Return the [X, Y] coordinate for the center point of the cell that contains the specified text.  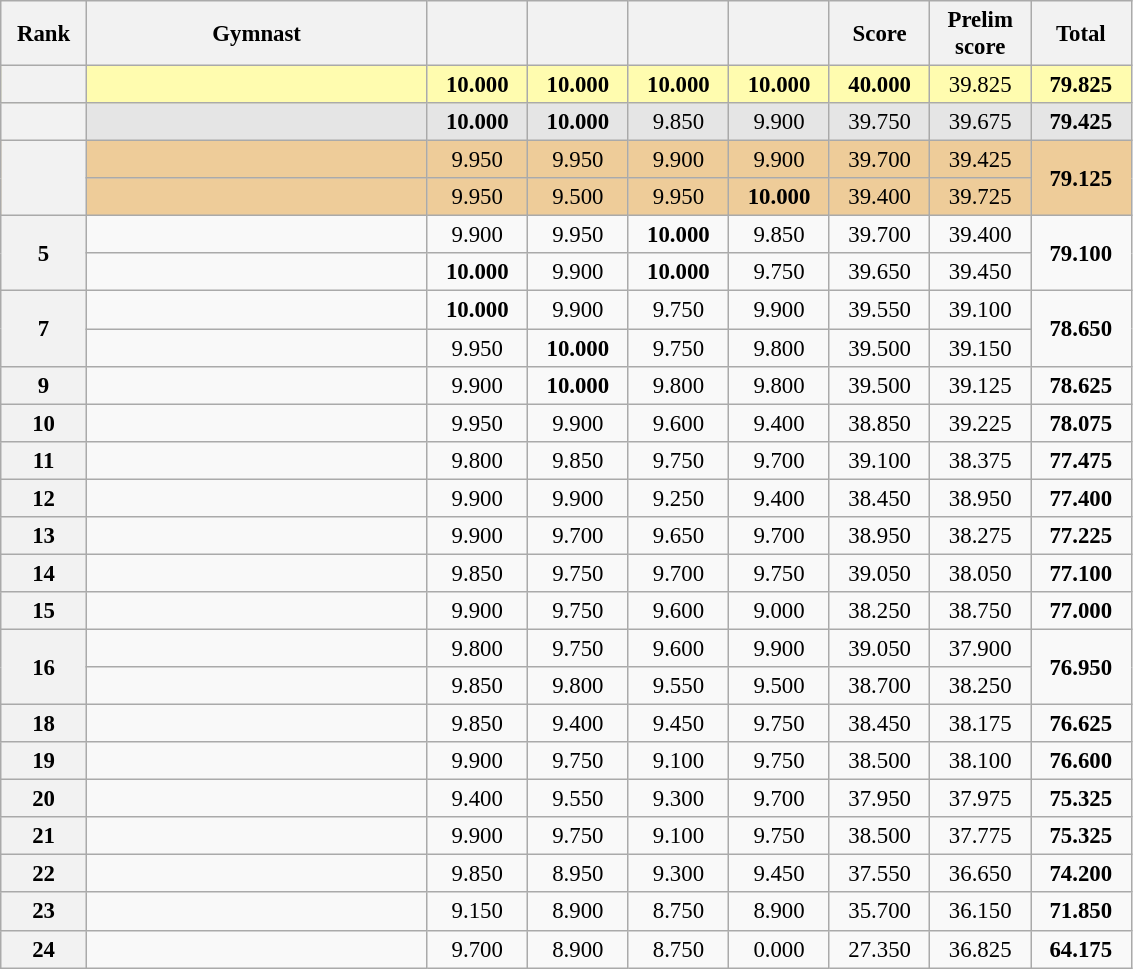
37.975 [980, 799]
77.000 [1080, 611]
0.000 [780, 949]
40.000 [880, 85]
11 [44, 460]
23 [44, 912]
39.125 [980, 385]
74.200 [1080, 874]
39.650 [880, 273]
36.650 [980, 874]
64.175 [1080, 949]
13 [44, 536]
38.700 [880, 686]
14 [44, 573]
9.000 [780, 611]
39.675 [980, 122]
79.125 [1080, 178]
19 [44, 761]
36.825 [980, 949]
12 [44, 498]
39.450 [980, 273]
39.150 [980, 348]
78.650 [1080, 328]
15 [44, 611]
39.550 [880, 310]
9.650 [678, 536]
8.950 [578, 874]
38.275 [980, 536]
21 [44, 836]
16 [44, 666]
78.075 [1080, 423]
37.775 [980, 836]
39.225 [980, 423]
76.950 [1080, 666]
Prelim score [980, 34]
79.100 [1080, 254]
35.700 [880, 912]
38.175 [980, 724]
77.100 [1080, 573]
5 [44, 254]
76.600 [1080, 761]
38.750 [980, 611]
39.425 [980, 160]
9 [44, 385]
39.725 [980, 197]
24 [44, 949]
20 [44, 799]
71.850 [1080, 912]
39.750 [880, 122]
76.625 [1080, 724]
27.350 [880, 949]
78.625 [1080, 385]
7 [44, 328]
10 [44, 423]
38.850 [880, 423]
77.475 [1080, 460]
Score [880, 34]
77.400 [1080, 498]
79.425 [1080, 122]
37.950 [880, 799]
9.150 [478, 912]
38.100 [980, 761]
Rank [44, 34]
18 [44, 724]
9.250 [678, 498]
Total [1080, 34]
38.375 [980, 460]
38.050 [980, 573]
36.150 [980, 912]
Gymnast [256, 34]
37.900 [980, 648]
22 [44, 874]
37.550 [880, 874]
77.225 [1080, 536]
79.825 [1080, 85]
39.825 [980, 85]
